Search for the cell housing the specified text and yield its [x, y] center coordinate. 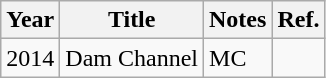
Title [132, 20]
Dam Channel [132, 58]
2014 [30, 58]
Notes [238, 20]
Year [30, 20]
Ref. [298, 20]
MC [238, 58]
